Extract the [X, Y] coordinate from the center of the cell holding the provided text.  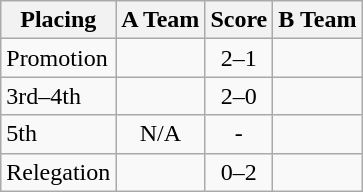
N/A [160, 134]
0–2 [239, 172]
Relegation [58, 172]
2–1 [239, 58]
Placing [58, 20]
- [239, 134]
2–0 [239, 96]
B Team [318, 20]
3rd–4th [58, 96]
Promotion [58, 58]
Score [239, 20]
A Team [160, 20]
5th [58, 134]
